Return the [x, y] coordinate for the center point of the cell that contains the specified text.  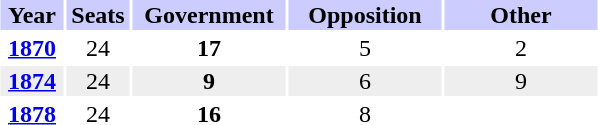
1874 [32, 81]
Seats [98, 15]
Opposition [364, 15]
1870 [32, 48]
Government [208, 15]
5 [364, 48]
Year [32, 15]
6 [364, 81]
2 [520, 48]
17 [208, 48]
Other [520, 15]
